Determine the (X, Y) coordinate at the center of the cell enclosing the given text.  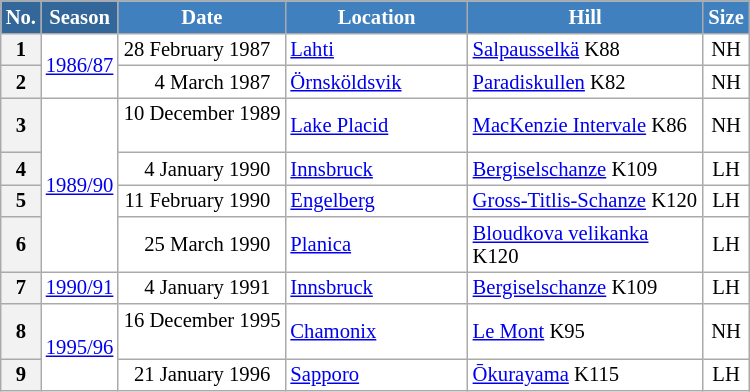
25 March 1990 (202, 244)
Size (726, 16)
Salpausselkä K88 (586, 49)
1989/90 (80, 184)
Le Mont K95 (586, 332)
6 (21, 244)
Örnsköldsvik (376, 81)
Location (376, 16)
7 (21, 287)
11 February 1990 (202, 200)
Engelberg (376, 200)
16 December 1995 (202, 332)
4 January 1991 (202, 287)
Hill (586, 16)
1990/91 (80, 287)
1995/96 (80, 348)
9 (21, 374)
Bloudkova velikanka K120 (586, 244)
Season (80, 16)
Ōkurayama K115 (586, 374)
4 (21, 168)
1 (21, 49)
Sapporo (376, 374)
4 January 1990 (202, 168)
4 March 1987 (202, 81)
Date (202, 16)
28 February 1987 (202, 49)
1986/87 (80, 65)
Lahti (376, 49)
Paradiskullen K82 (586, 81)
21 January 1996 (202, 374)
Gross-Titlis-Schanze K120 (586, 200)
Chamonix (376, 332)
Planica (376, 244)
10 December 1989 (202, 124)
2 (21, 81)
5 (21, 200)
No. (21, 16)
MacKenzie Intervale K86 (586, 124)
Lake Placid (376, 124)
3 (21, 124)
8 (21, 332)
